Find where the given text appears and provide that cell's center as (x, y) coordinate. 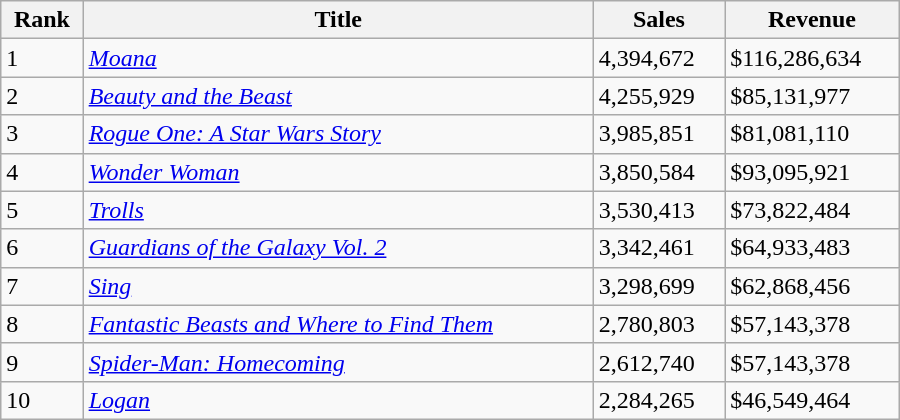
7 (42, 286)
6 (42, 248)
9 (42, 362)
3 (42, 134)
3,298,699 (658, 286)
Beauty and the Beast (338, 96)
Sing (338, 286)
3,530,413 (658, 210)
10 (42, 400)
Rogue One: A Star Wars Story (338, 134)
Fantastic Beasts and Where to Find Them (338, 324)
$81,081,110 (812, 134)
$46,549,464 (812, 400)
$64,933,483 (812, 248)
Logan (338, 400)
2,780,803 (658, 324)
2,284,265 (658, 400)
4,394,672 (658, 58)
Moana (338, 58)
4 (42, 172)
Revenue (812, 20)
2 (42, 96)
4,255,929 (658, 96)
$93,095,921 (812, 172)
3,850,584 (658, 172)
Trolls (338, 210)
Rank (42, 20)
Sales (658, 20)
1 (42, 58)
8 (42, 324)
$85,131,977 (812, 96)
Wonder Woman (338, 172)
Guardians of the Galaxy Vol. 2 (338, 248)
$62,868,456 (812, 286)
Title (338, 20)
Spider-Man: Homecoming (338, 362)
$73,822,484 (812, 210)
5 (42, 210)
3,342,461 (658, 248)
2,612,740 (658, 362)
3,985,851 (658, 134)
$116,286,634 (812, 58)
